Detect which cell encompasses the target text, then output its [x, y] center coordinate. 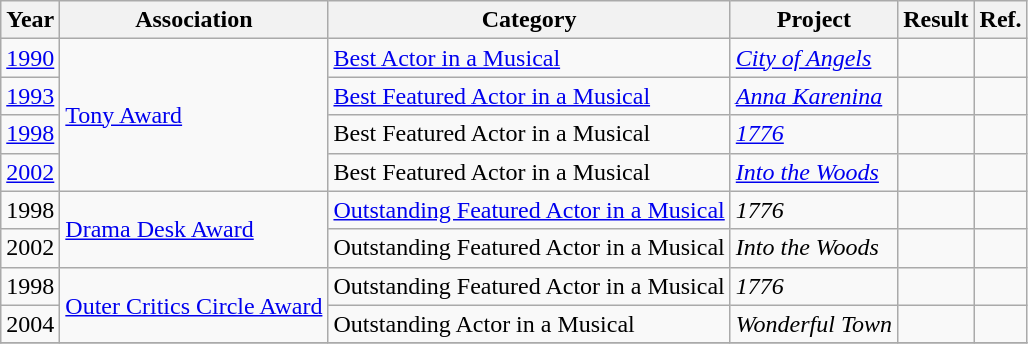
Outer Critics Circle Award [194, 305]
Wonderful Town [814, 324]
Anna Karenina [814, 96]
Ref. [1000, 20]
Association [194, 20]
1993 [30, 96]
Tony Award [194, 115]
Outstanding Actor in a Musical [529, 324]
1990 [30, 58]
Result [936, 20]
Year [30, 20]
Best Actor in a Musical [529, 58]
2004 [30, 324]
Drama Desk Award [194, 229]
City of Angels [814, 58]
Project [814, 20]
Category [529, 20]
